Extract the [x, y] coordinate from the center of the cell holding the provided text.  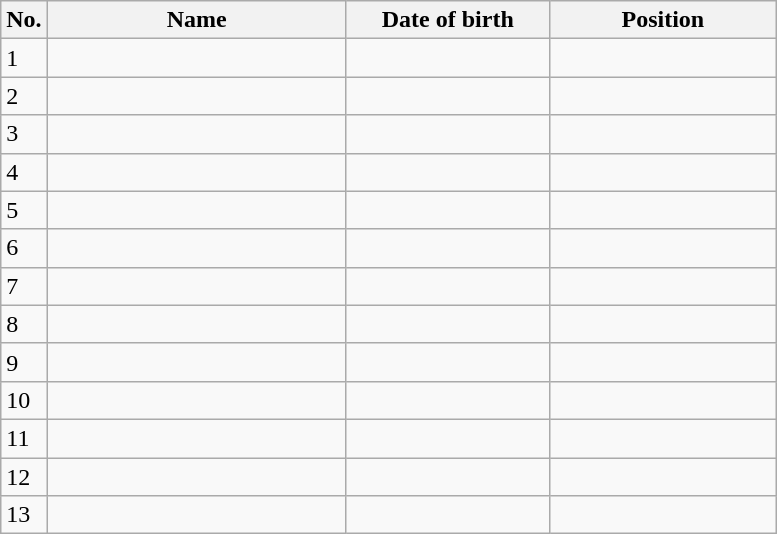
3 [24, 134]
4 [24, 172]
1 [24, 58]
11 [24, 438]
10 [24, 400]
6 [24, 248]
No. [24, 20]
5 [24, 210]
7 [24, 286]
Name [196, 20]
12 [24, 477]
9 [24, 362]
Position [662, 20]
2 [24, 96]
Date of birth [448, 20]
8 [24, 324]
13 [24, 515]
